Scan for the cell matching the given text and deliver its [X, Y] coordinate at center. 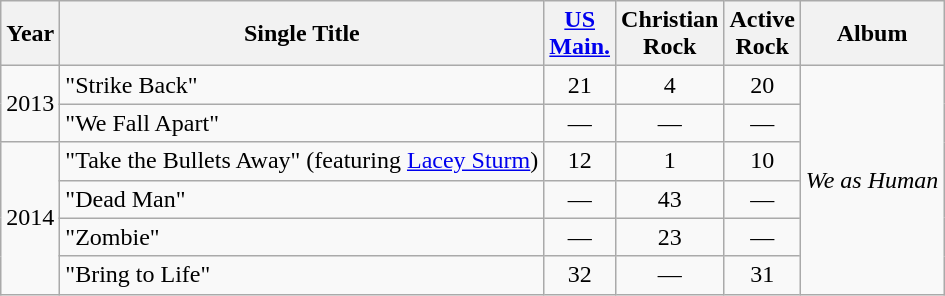
Album [872, 34]
4 [670, 85]
"Bring to Life" [302, 275]
1 [670, 161]
23 [670, 237]
20 [762, 85]
2013 [30, 104]
"Zombie" [302, 237]
"Strike Back" [302, 85]
Year [30, 34]
"We Fall Apart" [302, 123]
12 [580, 161]
ChristianRock [670, 34]
10 [762, 161]
Active Rock [762, 34]
32 [580, 275]
We as Human [872, 180]
"Take the Bullets Away" (featuring Lacey Sturm) [302, 161]
"Dead Man" [302, 199]
21 [580, 85]
2014 [30, 218]
USMain. [580, 34]
43 [670, 199]
Single Title [302, 34]
31 [762, 275]
